Search for the cell housing the specified text and yield its (x, y) center coordinate. 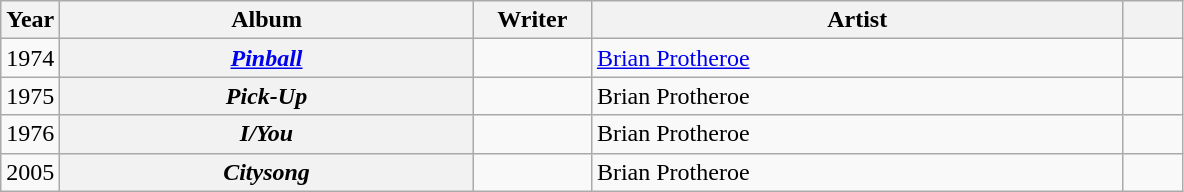
Citysong (266, 172)
1974 (30, 58)
I/You (266, 134)
Album (266, 20)
Artist (857, 20)
2005 (30, 172)
Writer (532, 20)
Pick-Up (266, 96)
Year (30, 20)
1976 (30, 134)
Pinball (266, 58)
1975 (30, 96)
